Pinpoint the cell where the given text exists, returning its (X, Y) midpoint coordinate. 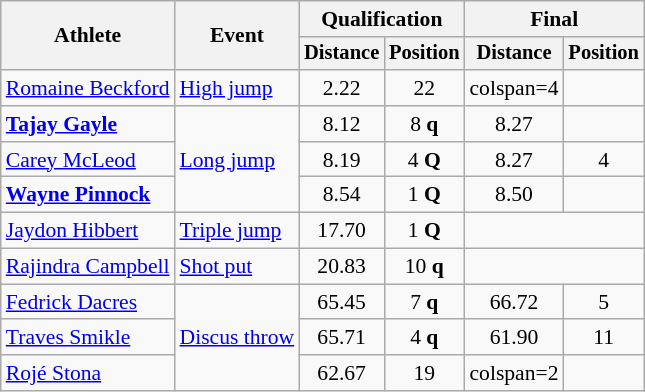
4 Q (424, 160)
Romaine Beckford (88, 88)
Discus throw (238, 338)
High jump (238, 88)
Shot put (238, 267)
Athlete (88, 36)
Jaydon Hibbert (88, 231)
Tajay Gayle (88, 124)
66.72 (514, 302)
2.22 (342, 88)
colspan=4 (514, 88)
Long jump (238, 160)
17.70 (342, 231)
4 (604, 160)
62.67 (342, 373)
20.83 (342, 267)
8.19 (342, 160)
61.90 (514, 338)
Wayne Pinnock (88, 195)
8.54 (342, 195)
19 (424, 373)
22 (424, 88)
Fedrick Dacres (88, 302)
8.50 (514, 195)
7 q (424, 302)
5 (604, 302)
10 q (424, 267)
Traves Smikle (88, 338)
Carey McLeod (88, 160)
8.12 (342, 124)
Final (554, 19)
65.45 (342, 302)
Triple jump (238, 231)
Rajindra Campbell (88, 267)
Event (238, 36)
Rojé Stona (88, 373)
colspan=2 (514, 373)
Qualification (382, 19)
8 q (424, 124)
11 (604, 338)
4 q (424, 338)
65.71 (342, 338)
